Detect which cell encompasses the target text, then output its [x, y] center coordinate. 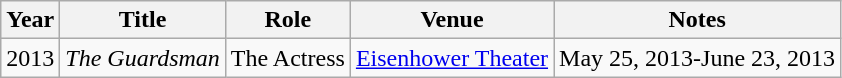
Role [288, 20]
The Guardsman [143, 58]
2013 [30, 58]
Eisenhower Theater [452, 58]
Title [143, 20]
May 25, 2013-June 23, 2013 [698, 58]
Notes [698, 20]
Year [30, 20]
Venue [452, 20]
The Actress [288, 58]
